For the text-containing cell, return its midpoint in [X, Y] coordinate format. 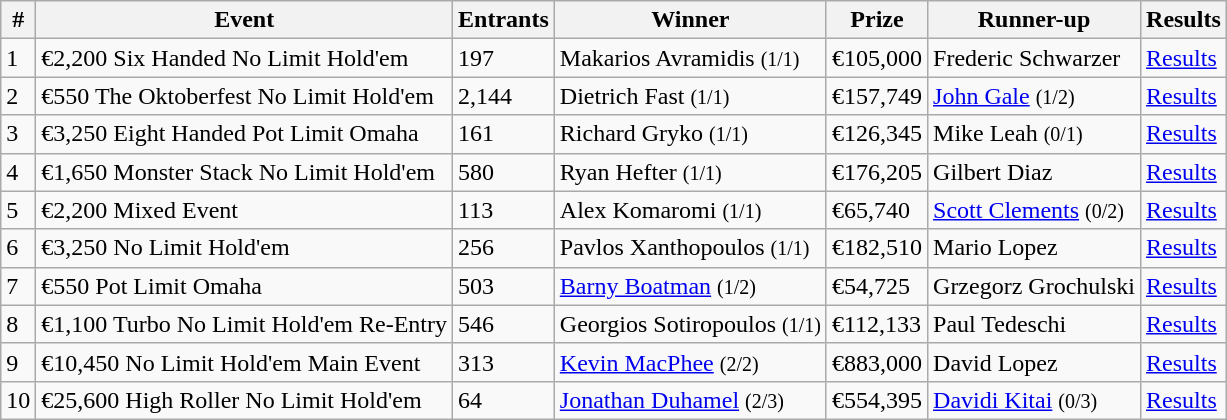
6 [18, 248]
4 [18, 172]
5 [18, 210]
Scott Clements (0/2) [1034, 210]
€182,510 [876, 248]
2 [18, 96]
€10,450 No Limit Hold'em Main Event [244, 362]
Winner [690, 20]
64 [504, 400]
Gilbert Diaz [1034, 172]
Alex Komaromi (1/1) [690, 210]
8 [18, 324]
9 [18, 362]
Georgios Sotiropoulos (1/1) [690, 324]
Jonathan Duhamel (2/3) [690, 400]
Runner-up [1034, 20]
Davidi Kitai (0/3) [1034, 400]
€554,395 [876, 400]
# [18, 20]
€112,133 [876, 324]
Entrants [504, 20]
Ryan Hefter (1/1) [690, 172]
Event [244, 20]
€1,650 Monster Stack No Limit Hold'em [244, 172]
€2,200 Six Handed No Limit Hold'em [244, 58]
3 [18, 134]
David Lopez [1034, 362]
Makarios Avramidis (1/1) [690, 58]
Mario Lopez [1034, 248]
€157,749 [876, 96]
580 [504, 172]
€176,205 [876, 172]
€883,000 [876, 362]
€65,740 [876, 210]
Barny Boatman (1/2) [690, 286]
Frederic Schwarzer [1034, 58]
Kevin MacPhee (2/2) [690, 362]
503 [504, 286]
€25,600 High Roller No Limit Hold'em [244, 400]
€1,100 Turbo No Limit Hold'em Re-Entry [244, 324]
Pavlos Xanthopoulos (1/1) [690, 248]
John Gale (1/2) [1034, 96]
197 [504, 58]
Dietrich Fast (1/1) [690, 96]
10 [18, 400]
Grzegorz Grochulski [1034, 286]
7 [18, 286]
2,144 [504, 96]
256 [504, 248]
Richard Gryko (1/1) [690, 134]
546 [504, 324]
Prize [876, 20]
Mike Leah (0/1) [1034, 134]
€550 Pot Limit Omaha [244, 286]
€126,345 [876, 134]
113 [504, 210]
€550 The Oktoberfest No Limit Hold'em [244, 96]
€54,725 [876, 286]
€2,200 Mixed Event [244, 210]
313 [504, 362]
1 [18, 58]
€105,000 [876, 58]
Paul Tedeschi [1034, 324]
€3,250 Eight Handed Pot Limit Omaha [244, 134]
€3,250 No Limit Hold'em [244, 248]
161 [504, 134]
